Provide the [X, Y] coordinate of the cell's center where the given text is located.  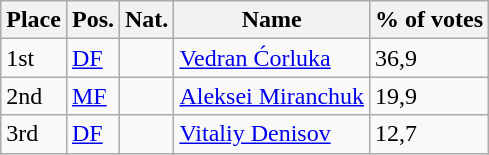
Pos. [92, 20]
12,7 [430, 134]
36,9 [430, 58]
1st [34, 58]
Nat. [147, 20]
Vitaliy Denisov [272, 134]
19,9 [430, 96]
Aleksei Miranchuk [272, 96]
2nd [34, 96]
3rd [34, 134]
Name [272, 20]
% of votes [430, 20]
Vedran Ćorluka [272, 58]
MF [92, 96]
Place [34, 20]
